For the text-containing cell, return its midpoint in [X, Y] coordinate format. 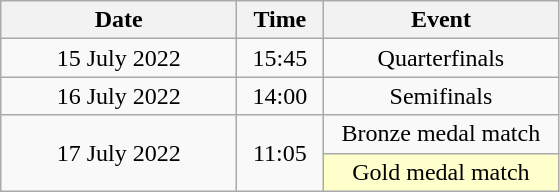
16 July 2022 [119, 96]
17 July 2022 [119, 153]
Gold medal match [441, 172]
Bronze medal match [441, 134]
11:05 [280, 153]
Date [119, 20]
15 July 2022 [119, 58]
Quarterfinals [441, 58]
Time [280, 20]
15:45 [280, 58]
Event [441, 20]
14:00 [280, 96]
Semifinals [441, 96]
